Find where the given text appears and provide that cell's center as [x, y] coordinate. 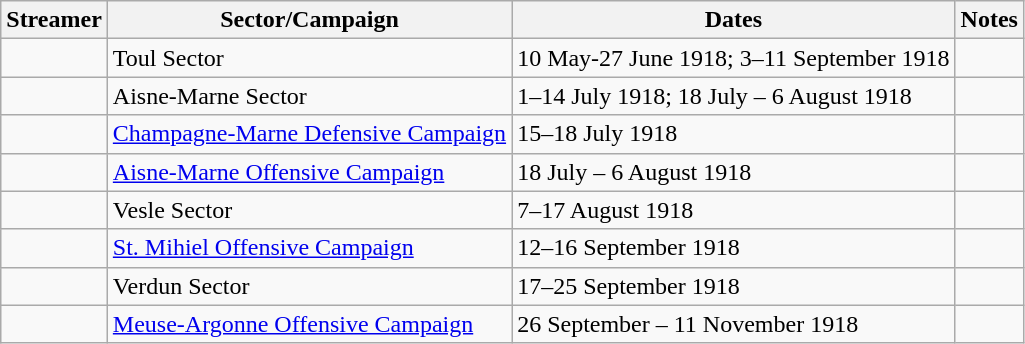
18 July – 6 August 1918 [734, 172]
Sector/Campaign [309, 20]
26 September – 11 November 1918 [734, 324]
Aisne-Marne Offensive Campaign [309, 172]
Dates [734, 20]
Meuse-Argonne Offensive Campaign [309, 324]
Verdun Sector [309, 286]
Vesle Sector [309, 210]
Aisne-Marne Sector [309, 96]
Toul Sector [309, 58]
12–16 September 1918 [734, 248]
10 May-27 June 1918; 3–11 September 1918 [734, 58]
Streamer [54, 20]
17–25 September 1918 [734, 286]
1–14 July 1918; 18 July – 6 August 1918 [734, 96]
Champagne-Marne Defensive Campaign [309, 134]
St. Mihiel Offensive Campaign [309, 248]
15–18 July 1918 [734, 134]
7–17 August 1918 [734, 210]
Notes [989, 20]
